Identify which cell holds the provided text, then report its (X, Y) central coordinate. 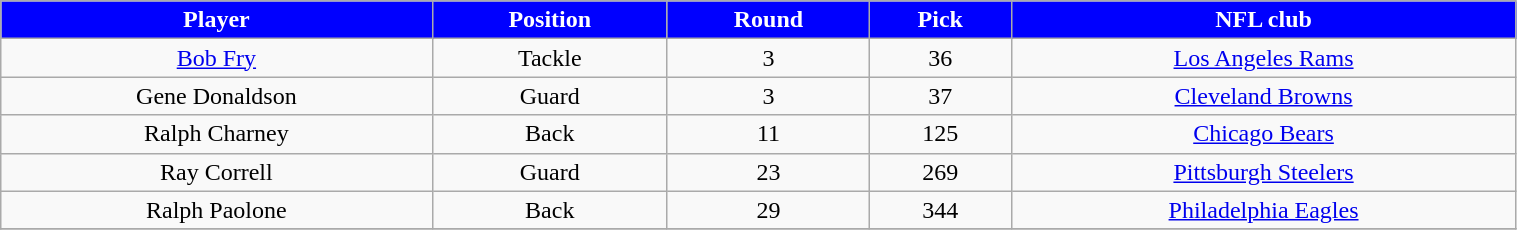
Player (216, 20)
Ralph Charney (216, 134)
Philadelphia Eagles (1264, 210)
NFL club (1264, 20)
23 (768, 172)
Tackle (550, 58)
Ralph Paolone (216, 210)
Pick (940, 20)
269 (940, 172)
344 (940, 210)
Position (550, 20)
Bob Fry (216, 58)
125 (940, 134)
11 (768, 134)
29 (768, 210)
Ray Correll (216, 172)
36 (940, 58)
Los Angeles Rams (1264, 58)
Chicago Bears (1264, 134)
Gene Donaldson (216, 96)
37 (940, 96)
Round (768, 20)
Cleveland Browns (1264, 96)
Pittsburgh Steelers (1264, 172)
